Output the [x, y] coordinate of the center of the cell containing the given text.  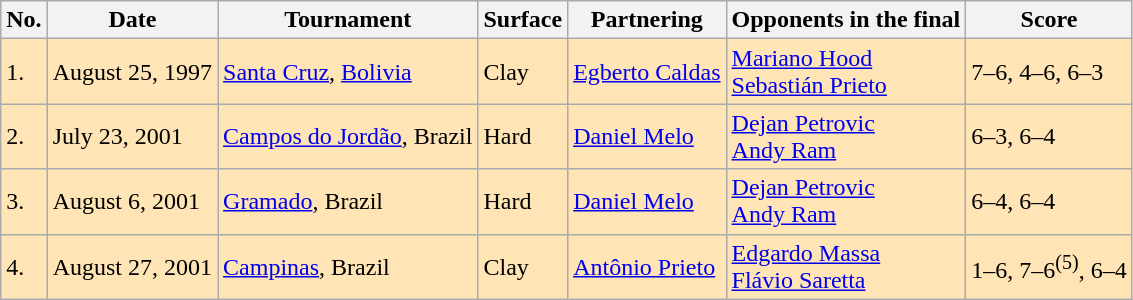
Score [1049, 20]
August 6, 2001 [132, 202]
Campinas, Brazil [348, 266]
6–3, 6–4 [1049, 136]
Date [132, 20]
7–6, 4–6, 6–3 [1049, 72]
4. [24, 266]
1–6, 7–6(5), 6–4 [1049, 266]
Mariano Hood Sebastián Prieto [846, 72]
Surface [523, 20]
Partnering [647, 20]
August 25, 1997 [132, 72]
Edgardo Massa Flávio Saretta [846, 266]
Santa Cruz, Bolivia [348, 72]
No. [24, 20]
Egberto Caldas [647, 72]
3. [24, 202]
6–4, 6–4 [1049, 202]
Gramado, Brazil [348, 202]
Antônio Prieto [647, 266]
1. [24, 72]
Tournament [348, 20]
Opponents in the final [846, 20]
July 23, 2001 [132, 136]
August 27, 2001 [132, 266]
2. [24, 136]
Campos do Jordão, Brazil [348, 136]
